Return the (X, Y) coordinate for the center point of the cell that contains the specified text.  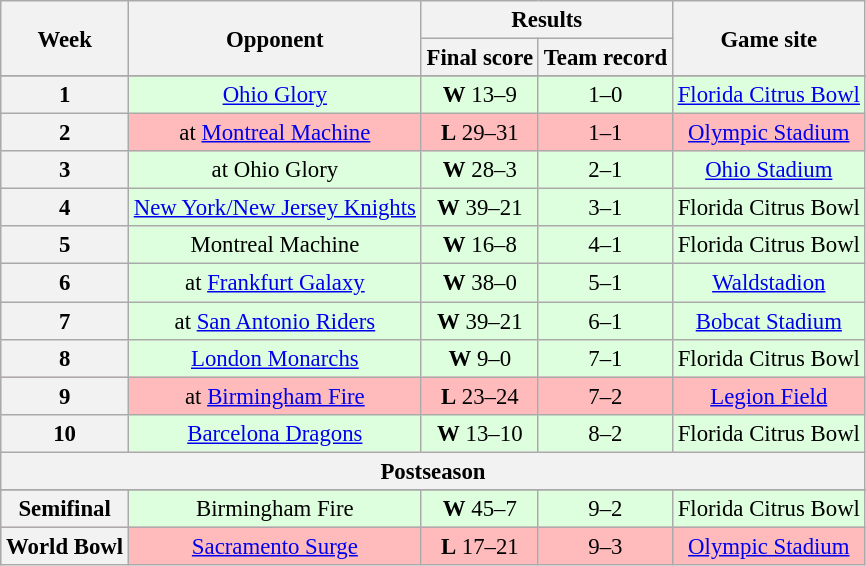
at San Antonio Riders (274, 321)
Sacramento Surge (274, 546)
5–1 (605, 283)
6–1 (605, 321)
L 23–24 (480, 396)
L 17–21 (480, 546)
2 (65, 133)
Results (546, 20)
World Bowl (65, 546)
W 13–9 (480, 95)
New York/New Jersey Knights (274, 208)
10 (65, 433)
8 (65, 358)
4 (65, 208)
2–1 (605, 170)
at Birmingham Fire (274, 396)
Final score (480, 58)
9 (65, 396)
Barcelona Dragons (274, 433)
W 28–3 (480, 170)
7–1 (605, 358)
Team record (605, 58)
3–1 (605, 208)
W 13–10 (480, 433)
Week (65, 38)
at Ohio Glory (274, 170)
Birmingham Fire (274, 509)
Bobcat Stadium (768, 321)
W 38–0 (480, 283)
5 (65, 245)
Montreal Machine (274, 245)
3 (65, 170)
4–1 (605, 245)
L 29–31 (480, 133)
6 (65, 283)
W 9–0 (480, 358)
Ohio Glory (274, 95)
1–1 (605, 133)
Semifinal (65, 509)
8–2 (605, 433)
Postseason (433, 471)
at Frankfurt Galaxy (274, 283)
Game site (768, 38)
7 (65, 321)
London Monarchs (274, 358)
9–3 (605, 546)
Ohio Stadium (768, 170)
Opponent (274, 38)
7–2 (605, 396)
W 45–7 (480, 509)
9–2 (605, 509)
W 16–8 (480, 245)
1 (65, 95)
Legion Field (768, 396)
Waldstadion (768, 283)
at Montreal Machine (274, 133)
1–0 (605, 95)
